Locate the cell with the specified text and output its [X, Y] center coordinate. 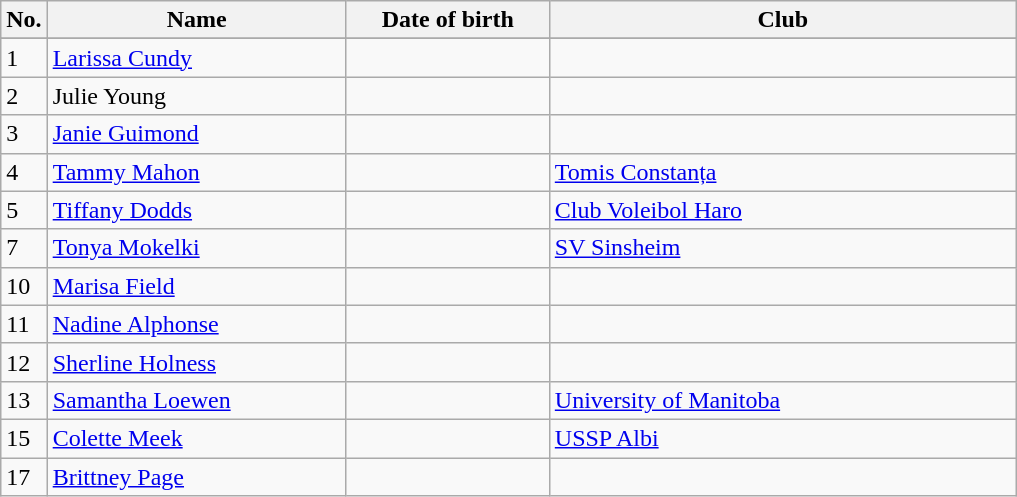
1 [24, 58]
2 [24, 96]
Janie Guimond [196, 134]
Tammy Mahon [196, 172]
Julie Young [196, 96]
Club Voleibol Haro [782, 210]
4 [24, 172]
Tonya Mokelki [196, 248]
3 [24, 134]
13 [24, 400]
Club [782, 20]
12 [24, 362]
SV Sinsheim [782, 248]
No. [24, 20]
7 [24, 248]
Name [196, 20]
Tomis Constanța [782, 172]
Colette Meek [196, 438]
Date of birth [448, 20]
Brittney Page [196, 477]
Samantha Loewen [196, 400]
University of Manitoba [782, 400]
17 [24, 477]
5 [24, 210]
Sherline Holness [196, 362]
11 [24, 324]
USSP Albi [782, 438]
15 [24, 438]
10 [24, 286]
Tiffany Dodds [196, 210]
Nadine Alphonse [196, 324]
Marisa Field [196, 286]
Larissa Cundy [196, 58]
